Search for the cell housing the specified text and yield its [X, Y] center coordinate. 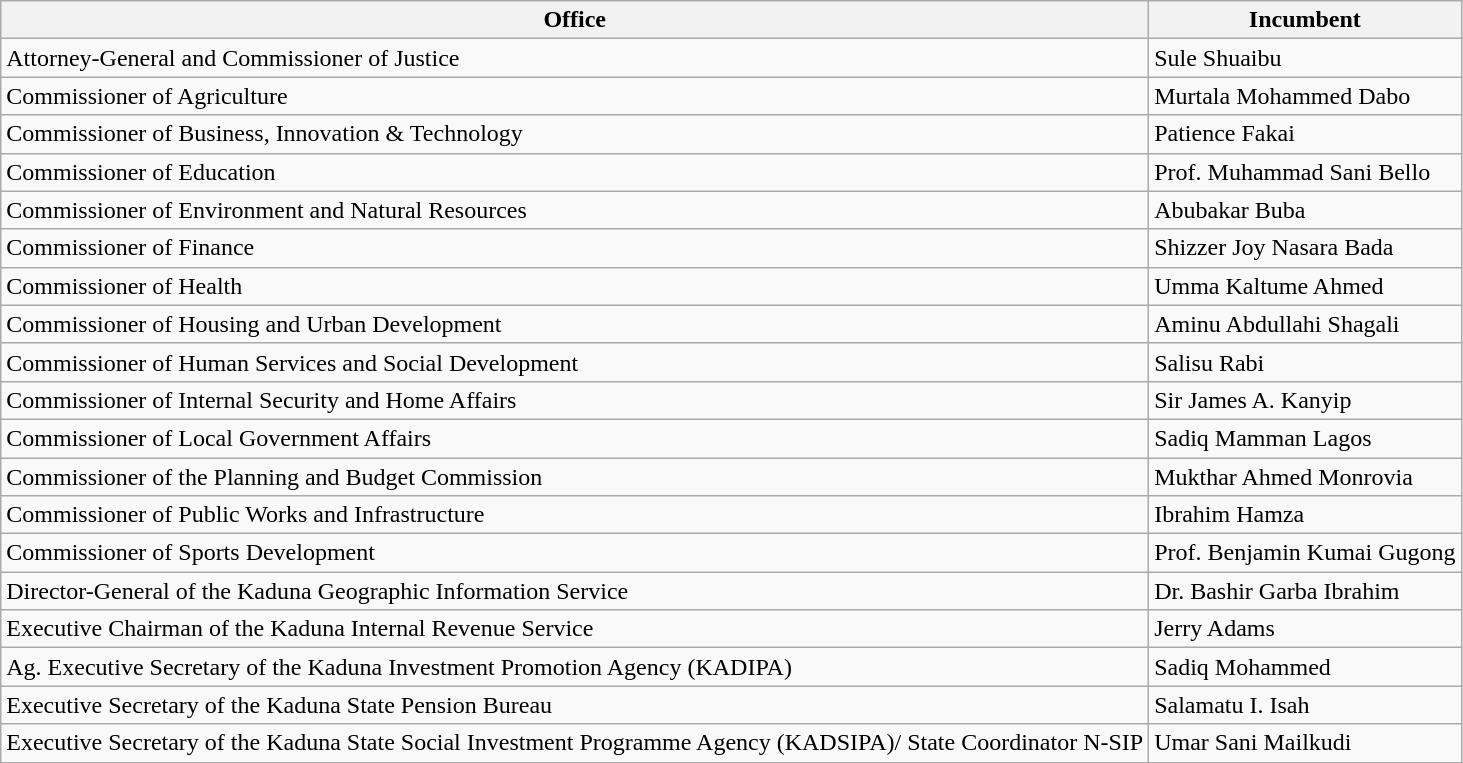
Sule Shuaibu [1305, 58]
Commissioner of Internal Security and Home Affairs [575, 400]
Aminu Abdullahi Shagali [1305, 324]
Sadiq Mamman Lagos [1305, 438]
Ag. Executive Secretary of the Kaduna Investment Promotion Agency (KADIPA) [575, 667]
Ibrahim Hamza [1305, 515]
Prof. Muhammad Sani Bello [1305, 172]
Commissioner of Housing and Urban Development [575, 324]
Commissioner of the Planning and Budget Commission [575, 477]
Executive Chairman of the Kaduna Internal Revenue Service [575, 629]
Commissioner of Business, Innovation & Technology [575, 134]
Commissioner of Finance [575, 248]
Commissioner of Sports Development [575, 553]
Office [575, 20]
Commissioner of Human Services and Social Development [575, 362]
Director-General of the Kaduna Geographic Information Service [575, 591]
Abubakar Buba [1305, 210]
Executive Secretary of the Kaduna State Social Investment Programme Agency (KADSIPA)/ State Coordinator N-SIP [575, 743]
Umma Kaltume Ahmed [1305, 286]
Executive Secretary of the Kaduna State Pension Bureau [575, 705]
Salamatu I. Isah [1305, 705]
Attorney-General and Commissioner of Justice [575, 58]
Prof. Benjamin Kumai Gugong [1305, 553]
Murtala Mohammed Dabo [1305, 96]
Dr. Bashir Garba Ibrahim [1305, 591]
Commissioner of Education [575, 172]
Patience Fakai [1305, 134]
Jerry Adams [1305, 629]
Shizzer Joy Nasara Bada [1305, 248]
Incumbent [1305, 20]
Commissioner of Local Government Affairs [575, 438]
Commissioner of Health [575, 286]
Commissioner of Public Works and Infrastructure [575, 515]
Salisu Rabi [1305, 362]
Mukthar Ahmed Monrovia [1305, 477]
Umar Sani Mailkudi [1305, 743]
Sadiq Mohammed [1305, 667]
Commissioner of Environment and Natural Resources [575, 210]
Sir James A. Kanyip [1305, 400]
Commissioner of Agriculture [575, 96]
